Locate the cell with the specified text and output its [X, Y] center coordinate. 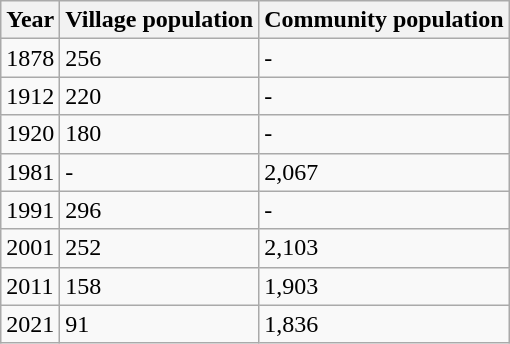
1991 [30, 210]
Village population [160, 20]
296 [160, 210]
2021 [30, 324]
2001 [30, 248]
256 [160, 58]
252 [160, 248]
1,836 [384, 324]
220 [160, 96]
2011 [30, 286]
1878 [30, 58]
2,103 [384, 248]
2,067 [384, 172]
1,903 [384, 286]
1981 [30, 172]
1920 [30, 134]
158 [160, 286]
91 [160, 324]
180 [160, 134]
Year [30, 20]
Community population [384, 20]
1912 [30, 96]
